Determine the [x, y] coordinate at the center of the cell enclosing the given text.  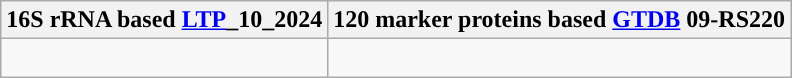
120 marker proteins based GTDB 09-RS220 [560, 20]
16S rRNA based LTP_10_2024 [164, 20]
